Output the (X, Y) coordinate of the center of the cell containing the given text.  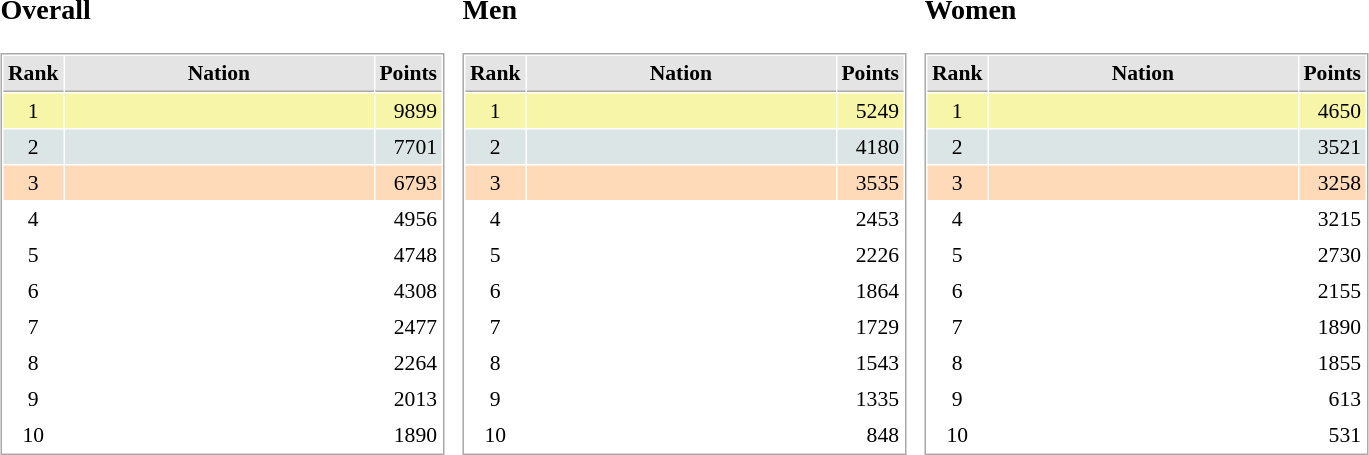
531 (1332, 435)
3535 (870, 183)
2264 (408, 363)
4180 (870, 147)
1729 (870, 327)
613 (1332, 399)
2013 (408, 399)
3521 (1332, 147)
4308 (408, 291)
2730 (1332, 255)
4956 (408, 219)
5249 (870, 111)
2453 (870, 219)
848 (870, 435)
3215 (1332, 219)
1864 (870, 291)
1543 (870, 363)
2226 (870, 255)
4748 (408, 255)
2155 (1332, 291)
4650 (1332, 111)
9899 (408, 111)
3258 (1332, 183)
2477 (408, 327)
1855 (1332, 363)
1335 (870, 399)
6793 (408, 183)
7701 (408, 147)
